Scan for the cell matching the given text and deliver its [x, y] coordinate at center. 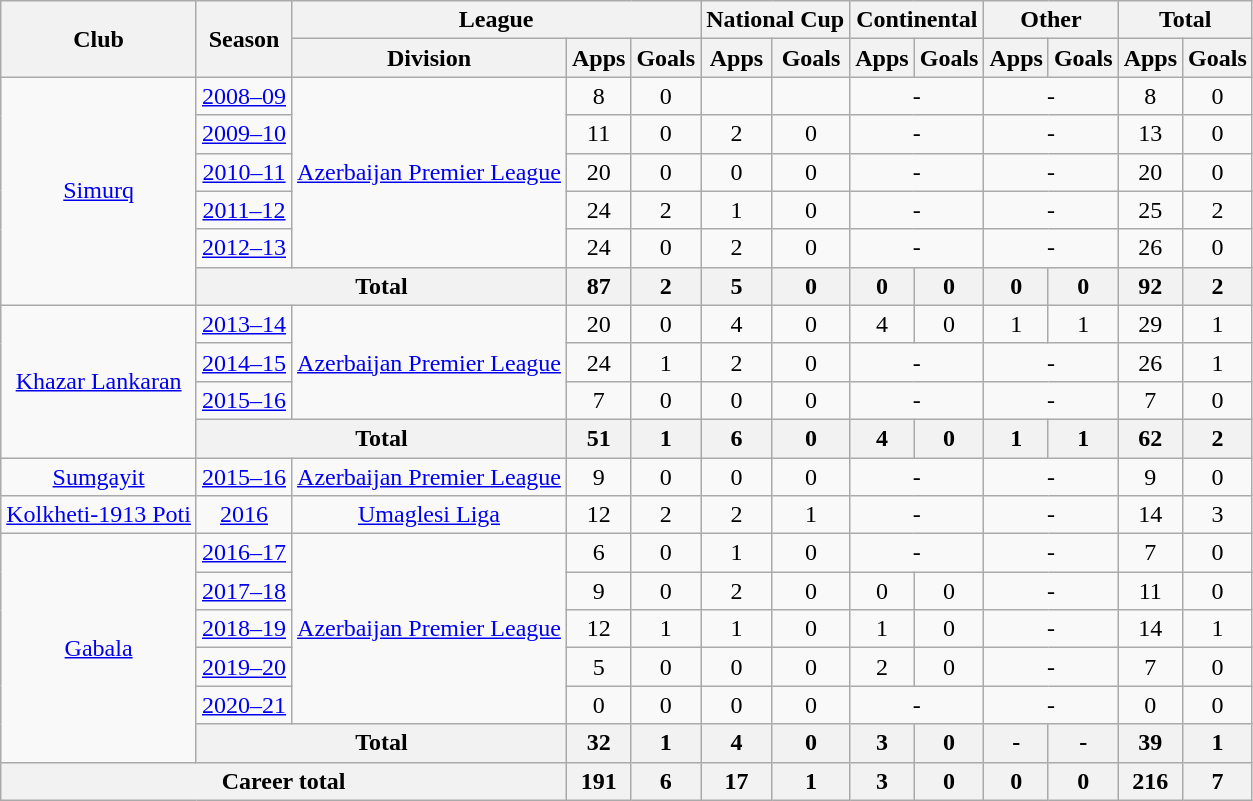
Kolkheti-1913 Poti [99, 515]
Career total [284, 781]
Umaglesi Liga [430, 515]
Other [1051, 20]
Club [99, 39]
62 [1150, 438]
13 [1150, 134]
216 [1150, 781]
2010–11 [244, 172]
51 [598, 438]
2014–15 [244, 362]
2018–19 [244, 629]
191 [598, 781]
Khazar Lankaran [99, 381]
25 [1150, 210]
92 [1150, 286]
32 [598, 743]
2009–10 [244, 134]
Sumgayit [99, 477]
Simurq [99, 191]
League [496, 20]
Gabala [99, 648]
Continental [917, 20]
87 [598, 286]
2013–14 [244, 324]
2019–20 [244, 667]
2016–17 [244, 553]
17 [737, 781]
Division [430, 58]
2016 [244, 515]
39 [1150, 743]
Season [244, 39]
2008–09 [244, 96]
National Cup [776, 20]
2012–13 [244, 248]
2017–18 [244, 591]
29 [1150, 324]
2020–21 [244, 705]
2011–12 [244, 210]
